Return [x, y] of the center of cell containing provided text 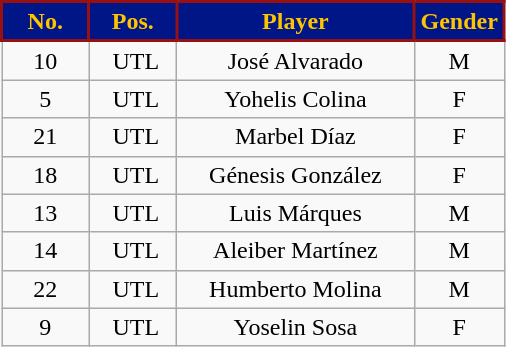
Aleiber Martínez [296, 251]
José Alvarado [296, 60]
Yoselin Sosa [296, 327]
10 [46, 60]
Marbel Díaz [296, 137]
9 [46, 327]
Gender [459, 22]
Humberto Molina [296, 289]
18 [46, 175]
21 [46, 137]
5 [46, 99]
14 [46, 251]
Yohelis Colina [296, 99]
No. [46, 22]
Génesis González [296, 175]
Pos. [133, 22]
13 [46, 213]
Luis Márques [296, 213]
22 [46, 289]
Player [296, 22]
